Determine the (X, Y) coordinate at the center of the cell enclosing the given text.  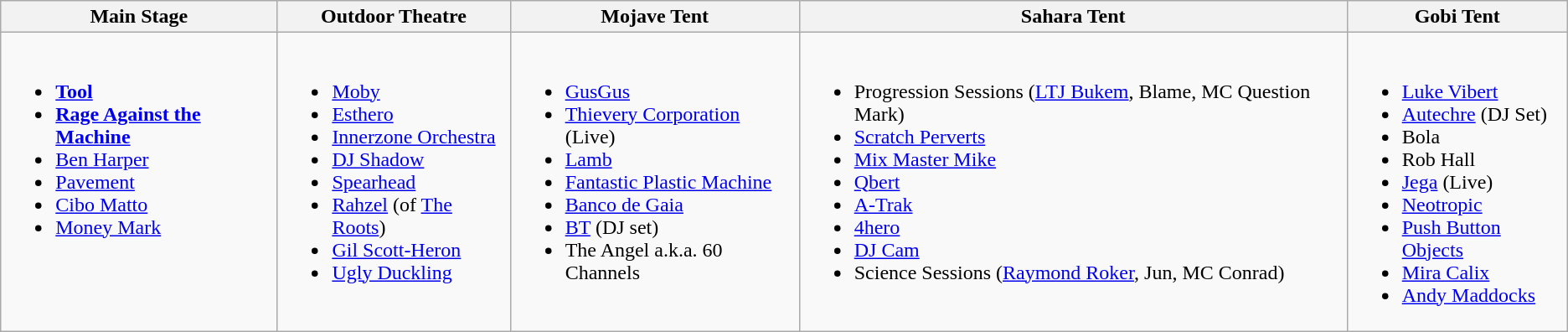
Sahara Tent (1073, 17)
GusGusThievery Corporation (Live)LambFantastic Plastic MachineBanco de GaiaBT (DJ set)The Angel a.k.a. 60 Channels (655, 182)
Luke VibertAutechre (DJ Set)BolaRob HallJega (Live)NeotropicPush Button ObjectsMira CalixAndy Maddocks (1457, 182)
Outdoor Theatre (394, 17)
MobyEstheroInnerzone OrchestraDJ ShadowSpearheadRahzel (of The Roots)Gil Scott-HeronUgly Duckling (394, 182)
ToolRage Against the MachineBen HarperPavementCibo MattoMoney Mark (139, 182)
Main Stage (139, 17)
Gobi Tent (1457, 17)
Mojave Tent (655, 17)
